Output the [x, y] coordinate of the center of the cell containing the given text.  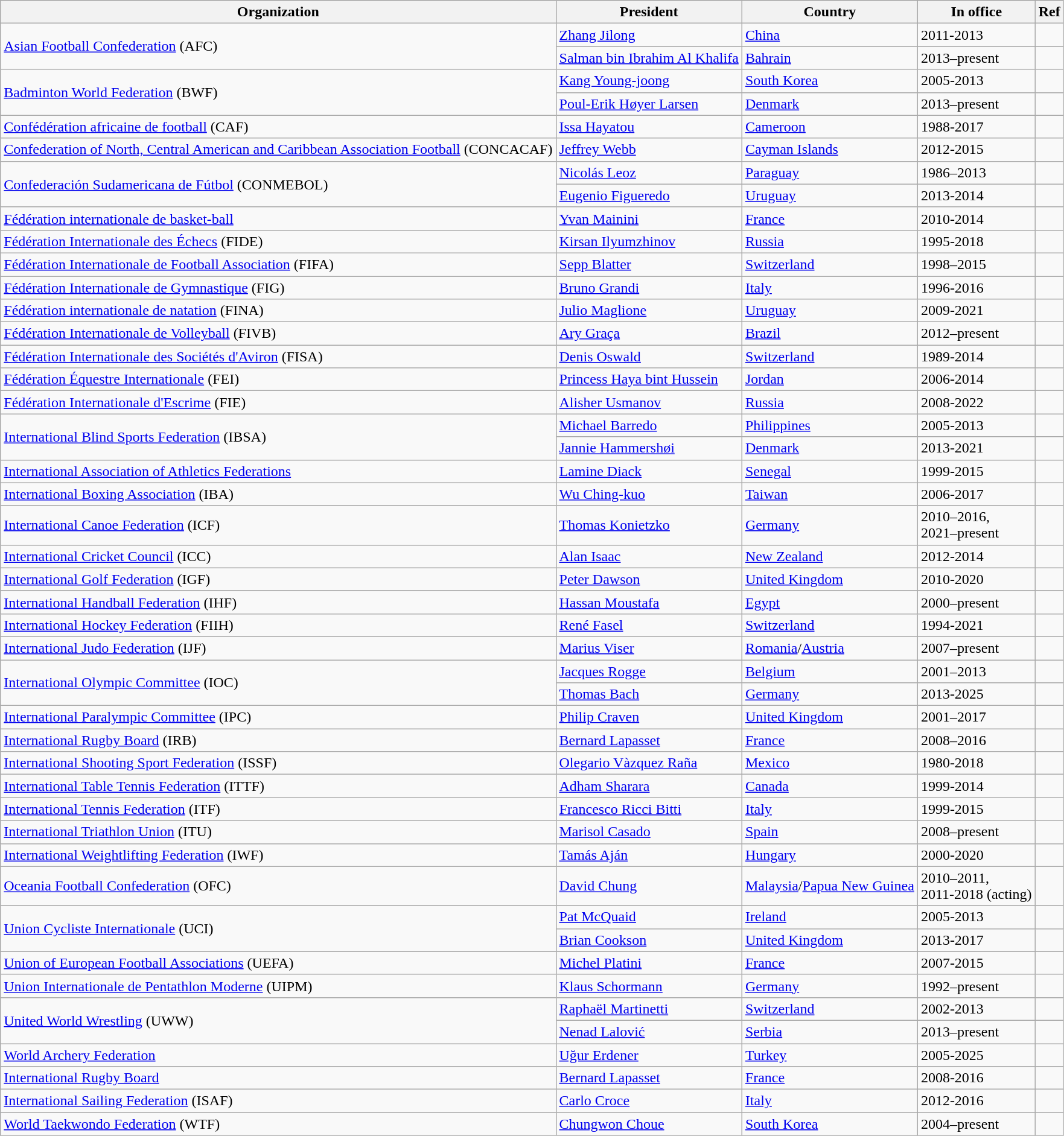
World Archery Federation [278, 1055]
Kirsan Ilyumzhinov [649, 241]
Malaysia/Papua New Guinea [829, 886]
2013-2025 [976, 694]
In office [976, 12]
Brazil [829, 334]
2008–present [976, 832]
International Judo Federation (IJF) [278, 648]
Philippines [829, 425]
Confederación Sudamericana de Fútbol (CONMEBOL) [278, 184]
Confédération africaine de football (CAF) [278, 127]
1986–2013 [976, 173]
Ireland [829, 917]
Confederation of North, Central American and Caribbean Association Football (CONCACAF) [278, 150]
Jordan [829, 379]
International Rugby Board (IRB) [278, 740]
Eugenio Figueredo [649, 195]
International Olympic Committee (IOC) [278, 683]
Hassan Moustafa [649, 602]
Ary Graça [649, 334]
David Chung [649, 886]
Klaus Schormann [649, 986]
Yvan Mainini [649, 218]
2010-2014 [976, 218]
International Paralympic Committee (IPC) [278, 717]
Alisher Usmanov [649, 402]
1999-2014 [976, 786]
Oceania Football Confederation (OFC) [278, 886]
Cameroon [829, 127]
2011-2013 [976, 35]
President [649, 12]
2008–2016 [976, 740]
Alan Isaac [649, 556]
2008-2016 [976, 1078]
Philip Craven [649, 717]
Peter Dawson [649, 579]
International Association of Athletics Federations [278, 471]
Olegario Vàzquez Raña [649, 763]
Zhang Jilong [649, 35]
Kang Young-joong [649, 81]
Tamás Aján [649, 855]
Fédération Équestre Internationale (FEI) [278, 379]
Senegal [829, 471]
International Handball Federation (IHF) [278, 602]
Nicolás Leoz [649, 173]
International Blind Sports Federation (IBSA) [278, 437]
Belgium [829, 671]
Fédération internationale de natation (FINA) [278, 311]
Mexico [829, 763]
2000-2020 [976, 855]
2013-2021 [976, 448]
2007-2015 [976, 963]
1992–present [976, 986]
Thomas Konietzko [649, 525]
René Fasel [649, 625]
International Canoe Federation (ICF) [278, 525]
Asian Football Confederation (AFC) [278, 46]
Pat McQuaid [649, 917]
2012-2016 [976, 1101]
1994-2021 [976, 625]
Cayman Islands [829, 150]
Union of European Football Associations (UEFA) [278, 963]
Union Internationale de Pentathlon Moderne (UIPM) [278, 986]
Raphaël Martinetti [649, 1009]
Brian Cookson [649, 940]
Fédération Internationale d'Escrime (FIE) [278, 402]
2013-2017 [976, 940]
2006-2014 [976, 379]
2010–2016, 2021–present [976, 525]
International Triathlon Union (ITU) [278, 832]
Princess Haya bint Hussein [649, 379]
Organization [278, 12]
Egypt [829, 602]
2008-2022 [976, 402]
World Taekwondo Federation (WTF) [278, 1124]
Spain [829, 832]
2001–2013 [976, 671]
Jannie Hammershøi [649, 448]
Country [829, 12]
2004–present [976, 1124]
Hungary [829, 855]
International Shooting Sport Federation (ISSF) [278, 763]
Paraguay [829, 173]
Issa Hayatou [649, 127]
2006-2017 [976, 494]
International Tennis Federation (ITF) [278, 809]
China [829, 35]
2007–present [976, 648]
Nenad Lalović [649, 1032]
Fédération Internationale des Échecs (FIDE) [278, 241]
International Golf Federation (IGF) [278, 579]
Romania/Austria [829, 648]
2012–present [976, 334]
1980-2018 [976, 763]
Fédération Internationale des Sociétés d'Aviron (FISA) [278, 357]
Uğur Erdener [649, 1055]
Badminton World Federation (BWF) [278, 92]
Michel Platini [649, 963]
Lamine Diack [649, 471]
Jacques Rogge [649, 671]
International Rugby Board [278, 1078]
Wu Ching-kuo [649, 494]
Marisol Casado [649, 832]
Sepp Blatter [649, 264]
Fédération Internationale de Football Association (FIFA) [278, 264]
1998–2015 [976, 264]
1988-2017 [976, 127]
Francesco Ricci Bitti [649, 809]
1989-2014 [976, 357]
2012-2015 [976, 150]
2005-2025 [976, 1055]
Canada [829, 786]
Serbia [829, 1032]
Salman bin Ibrahim Al Khalifa [649, 58]
2000–present [976, 602]
Ref [1049, 12]
Union Cycliste Internationale (UCI) [278, 928]
Fédération Internationale de Gymnastique (FIG) [278, 288]
Michael Barredo [649, 425]
Carlo Croce [649, 1101]
1995-2018 [976, 241]
Adham Sharara [649, 786]
2010-2020 [976, 579]
Jeffrey Webb [649, 150]
International Table Tennis Federation (ITTF) [278, 786]
Julio Maglione [649, 311]
Fédération Internationale de Volleyball (FIVB) [278, 334]
International Boxing Association (IBA) [278, 494]
Thomas Bach [649, 694]
International Cricket Council (ICC) [278, 556]
New Zealand [829, 556]
Bahrain [829, 58]
Turkey [829, 1055]
2001–2017 [976, 717]
1996-2016 [976, 288]
2013-2014 [976, 195]
2009-2021 [976, 311]
United World Wrestling (UWW) [278, 1020]
Taiwan [829, 494]
Poul-Erik Høyer Larsen [649, 104]
Marius Viser [649, 648]
2010–2011, 2011-2018 (acting) [976, 886]
2002-2013 [976, 1009]
Bruno Grandi [649, 288]
International Weightlifting Federation (IWF) [278, 855]
Fédération internationale de basket-ball [278, 218]
Chungwon Choue [649, 1124]
International Hockey Federation (FIIH) [278, 625]
International Sailing Federation (ISAF) [278, 1101]
Denis Oswald [649, 357]
2012-2014 [976, 556]
